Return the (x, y) coordinate for the center point of the cell that contains the specified text.  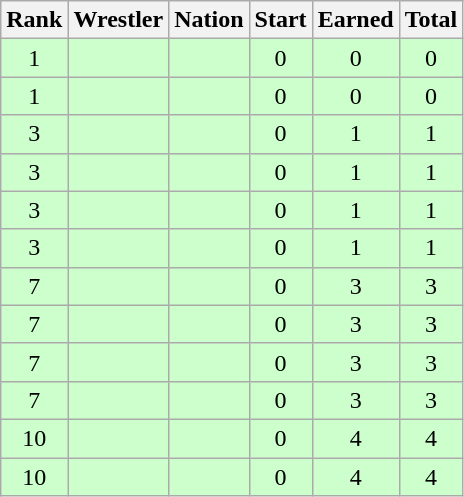
Start (280, 20)
Earned (356, 20)
Wrestler (118, 20)
Rank (34, 20)
Total (431, 20)
Nation (209, 20)
